Output the [x, y] coordinate of the center of the cell containing the given text.  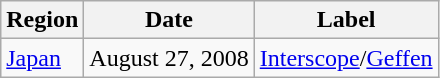
Date [169, 20]
Label [346, 20]
Region [42, 20]
August 27, 2008 [169, 58]
Japan [42, 58]
Interscope/Geffen [346, 58]
